Find where the given text appears and provide that cell's center as [X, Y] coordinate. 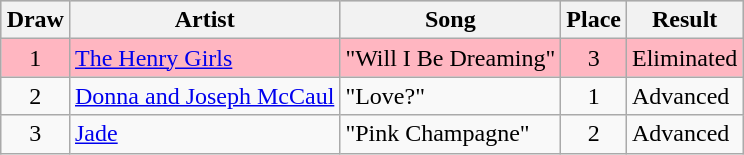
"Love?" [450, 96]
Jade [204, 134]
"Will I Be Dreaming" [450, 58]
Eliminated [685, 58]
Draw [35, 20]
Song [450, 20]
Donna and Joseph McCaul [204, 96]
Place [594, 20]
The Henry Girls [204, 58]
Result [685, 20]
Artist [204, 20]
"Pink Champagne" [450, 134]
